Capture the cell that displays the provided text and extract its [X, Y] central coordinate. 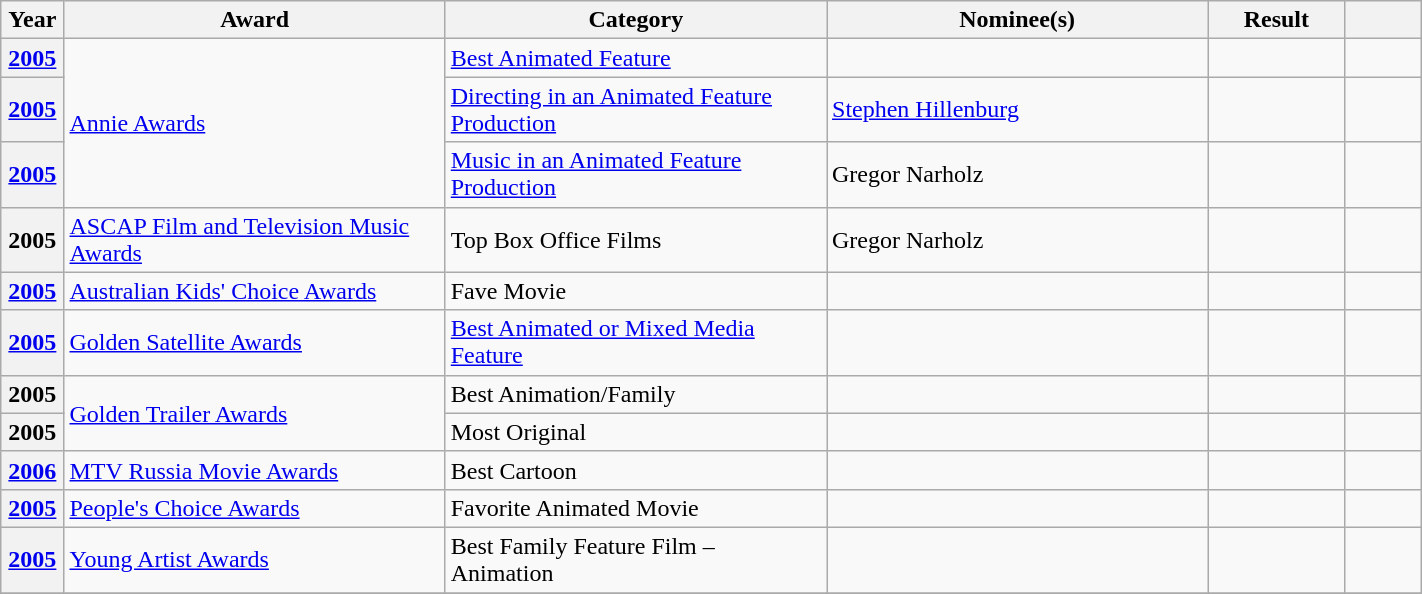
Top Box Office Films [636, 240]
Golden Trailer Awards [254, 413]
Best Cartoon [636, 470]
2006 [32, 470]
Year [32, 20]
Best Animation/Family [636, 394]
Award [254, 20]
Music in an Animated Feature Production [636, 174]
Golden Satellite Awards [254, 342]
Australian Kids' Choice Awards [254, 291]
Young Artist Awards [254, 560]
Best Family Feature Film – Animation [636, 560]
Result [1276, 20]
Directing in an Animated Feature Production [636, 110]
Nominee(s) [1016, 20]
MTV Russia Movie Awards [254, 470]
Favorite Animated Movie [636, 508]
Stephen Hillenburg [1016, 110]
Most Original [636, 432]
Best Animated Feature [636, 58]
Annie Awards [254, 123]
Category [636, 20]
Fave Movie [636, 291]
People's Choice Awards [254, 508]
Best Animated or Mixed Media Feature [636, 342]
ASCAP Film and Television Music Awards [254, 240]
